Pinpoint the cell where the given text exists, returning its [X, Y] midpoint coordinate. 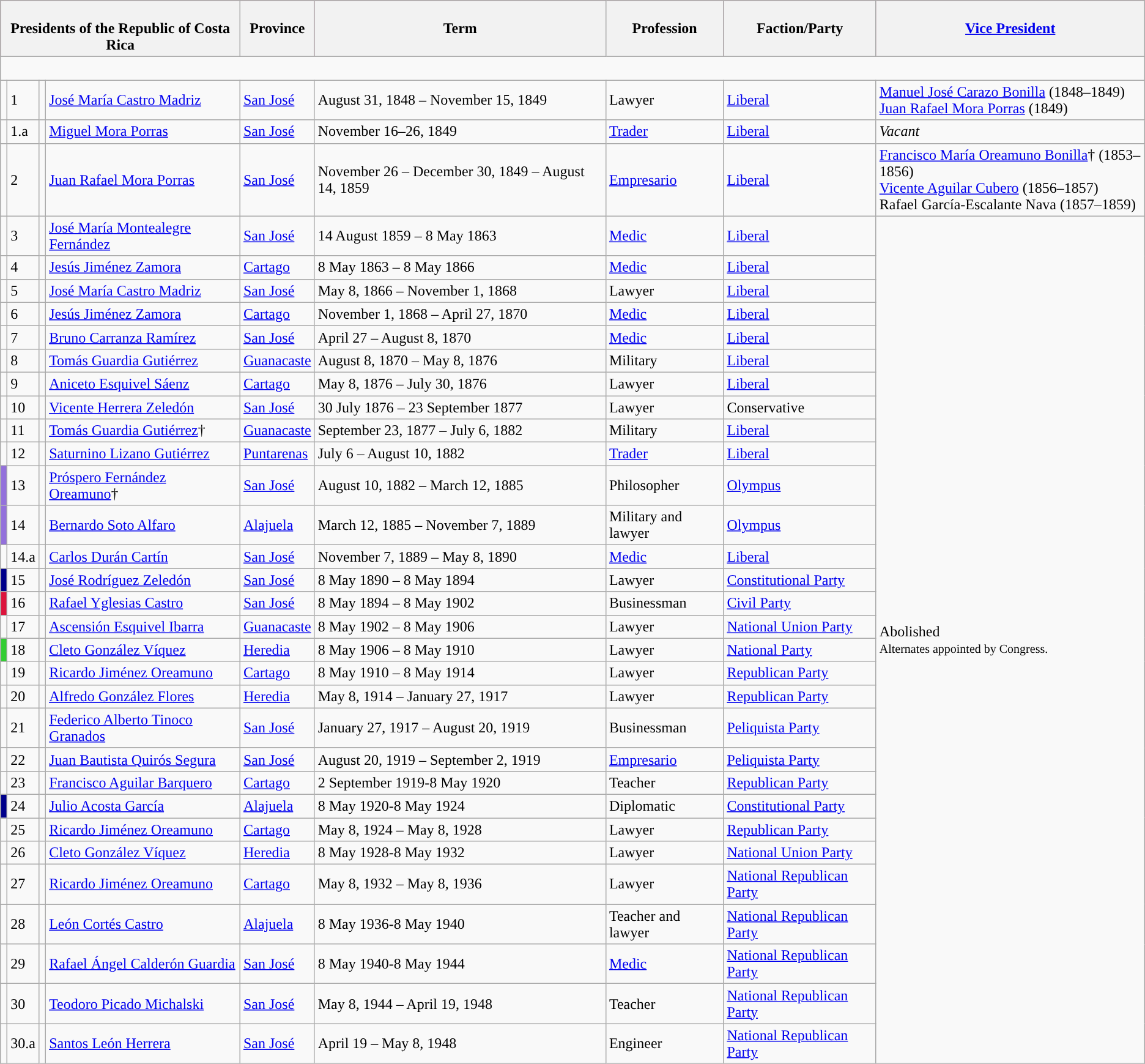
Philosopher [664, 486]
27 [23, 885]
Rafael Yglesias Castro [143, 603]
March 12, 1885 – November 7, 1889 [460, 525]
National Party [800, 650]
5 [23, 291]
1.a [23, 132]
8 May 1902 – 8 May 1906 [460, 627]
17 [23, 627]
19 [23, 673]
Ascensión Esquivel Ibarra [143, 627]
May 8, 1944 – April 19, 1948 [460, 1003]
9 [23, 384]
4 [23, 267]
30.a [23, 1044]
28 [23, 924]
Carlos Durán Cartín [143, 557]
8 May 1928-8 May 1932 [460, 853]
April 19 – May 8, 1948 [460, 1044]
José María Montealegre Fernández [143, 236]
May 8, 1914 – January 27, 1917 [460, 696]
29 [23, 964]
Teodoro Picado Michalski [143, 1003]
Francisco María Oreamuno Bonilla† (1853–1856)Vicente Aguilar Cubero (1856–1857)Rafael García-Escalante Nava (1857–1859) [1010, 180]
May 8, 1932 – May 8, 1936 [460, 885]
22 [23, 759]
21 [23, 728]
Aniceto Esquivel Sáenz [143, 384]
1 [23, 100]
23 [23, 783]
Bruno Carranza Ramírez [143, 337]
Juan Bautista Quirós Segura [143, 759]
May 8, 1924 – May 8, 1928 [460, 829]
Puntarenas [277, 454]
20 [23, 696]
Teacher and lawyer [664, 924]
8 May 1910 – 8 May 1914 [460, 673]
May 8, 1876 – July 30, 1876 [460, 384]
14 [23, 525]
8 May 1863 – 8 May 1866 [460, 267]
2 [23, 180]
August 20, 1919 – September 2, 1919 [460, 759]
Conservative [800, 407]
30 [23, 1003]
Federico Alberto Tinoco Granados [143, 728]
Bernardo Soto Alfaro [143, 525]
Juan Rafael Mora Porras [143, 180]
Presidents of the Republic of Costa Rica [120, 29]
Province [277, 29]
11 [23, 431]
November 7, 1889 – May 8, 1890 [460, 557]
Santos León Herrera [143, 1044]
May 8, 1866 – November 1, 1868 [460, 291]
3 [23, 236]
Term [460, 29]
16 [23, 603]
15 [23, 580]
August 31, 1848 – November 15, 1849 [460, 100]
Vicente Herrera Zeledón [143, 407]
12 [23, 454]
Julio Acosta García [143, 806]
August 8, 1870 – May 8, 1876 [460, 360]
6 [23, 314]
Francisco Aguilar Barquero [143, 783]
August 10, 1882 – March 12, 1885 [460, 486]
13 [23, 486]
8 May 1940-8 May 1944 [460, 964]
8 May 1890 – 8 May 1894 [460, 580]
Rafael Ángel Calderón Guardia [143, 964]
Engineer [664, 1044]
Vacant [1010, 132]
Profession [664, 29]
José Rodríguez Zeledón [143, 580]
10 [23, 407]
Manuel José Carazo Bonilla (1848–1849)Juan Rafael Mora Porras (1849) [1010, 100]
November 16–26, 1849 [460, 132]
14 August 1859 – 8 May 1863 [460, 236]
January 27, 1917 – August 20, 1919 [460, 728]
Tomás Guardia Gutiérrez [143, 360]
Miguel Mora Porras [143, 132]
2 September 1919-8 May 1920 [460, 783]
April 27 – August 8, 1870 [460, 337]
July 6 – August 10, 1882 [460, 454]
Próspero Fernández Oreamuno† [143, 486]
November 26 – December 30, 1849 – August 14, 1859 [460, 180]
18 [23, 650]
Alfredo González Flores [143, 696]
25 [23, 829]
Tomás Guardia Gutiérrez† [143, 431]
30 July 1876 – 23 September 1877 [460, 407]
7 [23, 337]
8 May 1936-8 May 1940 [460, 924]
León Cortés Castro [143, 924]
8 May 1906 – 8 May 1910 [460, 650]
Military and lawyer [664, 525]
September 23, 1877 – July 6, 1882 [460, 431]
14.a [23, 557]
26 [23, 853]
8 [23, 360]
8 May 1894 – 8 May 1902 [460, 603]
Faction/Party [800, 29]
24 [23, 806]
Saturnino Lizano Gutiérrez [143, 454]
Abolished Alternates appointed by Congress. [1010, 640]
Diplomatic [664, 806]
November 1, 1868 – April 27, 1870 [460, 314]
8 May 1920-8 May 1924 [460, 806]
Civil Party [800, 603]
Vice President [1010, 29]
